Provide the (x, y) coordinate of the cell's center where the given text is located.  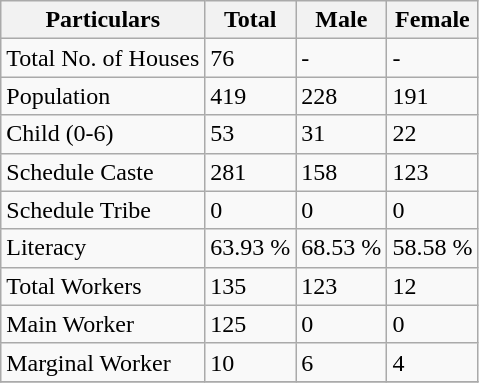
10 (250, 362)
135 (250, 286)
4 (432, 362)
22 (432, 134)
53 (250, 134)
76 (250, 58)
12 (432, 286)
Total No. of Houses (103, 58)
31 (342, 134)
Schedule Caste (103, 172)
Literacy (103, 248)
Male (342, 20)
6 (342, 362)
158 (342, 172)
Schedule Tribe (103, 210)
Population (103, 96)
Total (250, 20)
Marginal Worker (103, 362)
125 (250, 324)
281 (250, 172)
228 (342, 96)
58.58 % (432, 248)
Total Workers (103, 286)
191 (432, 96)
63.93 % (250, 248)
68.53 % (342, 248)
Particulars (103, 20)
419 (250, 96)
Child (0-6) (103, 134)
Female (432, 20)
Main Worker (103, 324)
